Locate the cell with the specified text and output its (x, y) center coordinate. 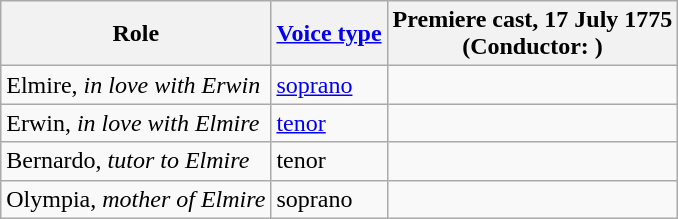
Voice type (329, 34)
Bernardo, tutor to Elmire (136, 161)
Role (136, 34)
Olympia, mother of Elmire (136, 199)
Elmire, in love with Erwin (136, 85)
Erwin, in love with Elmire (136, 123)
Premiere cast, 17 July 1775(Conductor: ) (532, 34)
